Output the [x, y] coordinate of the center of the cell containing the given text.  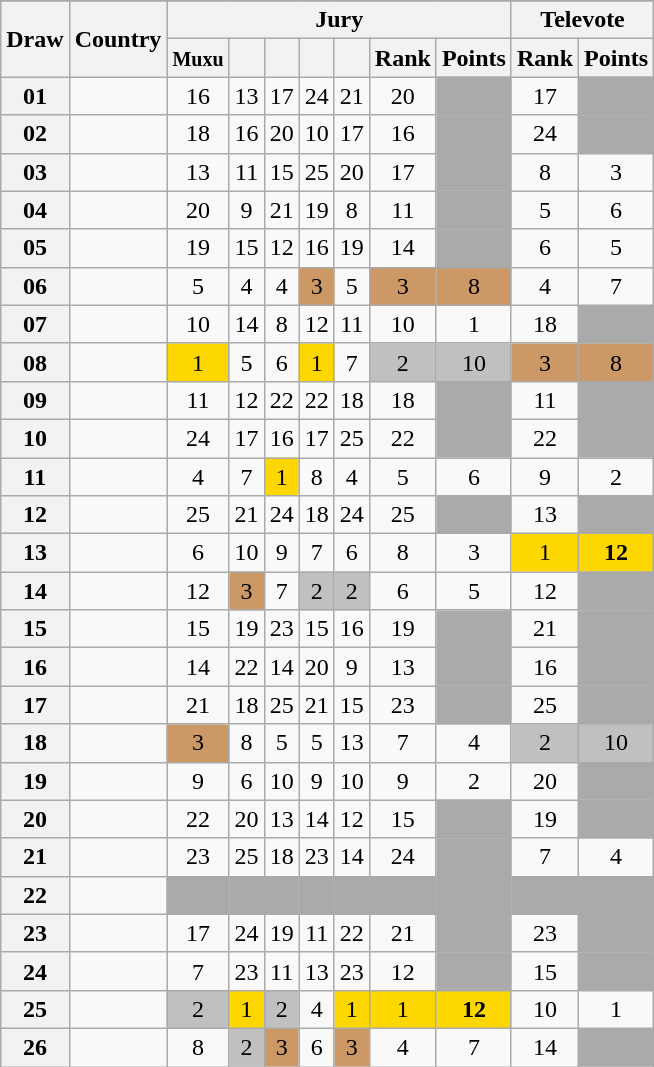
26 [35, 1047]
08 [35, 362]
02 [35, 134]
Muxu [198, 58]
04 [35, 210]
09 [35, 400]
Jury [340, 20]
05 [35, 248]
Draw [35, 39]
Televote [582, 20]
07 [35, 324]
Country [118, 39]
03 [35, 172]
01 [35, 96]
06 [35, 286]
